Locate the cell with the specified text and output its (x, y) center coordinate. 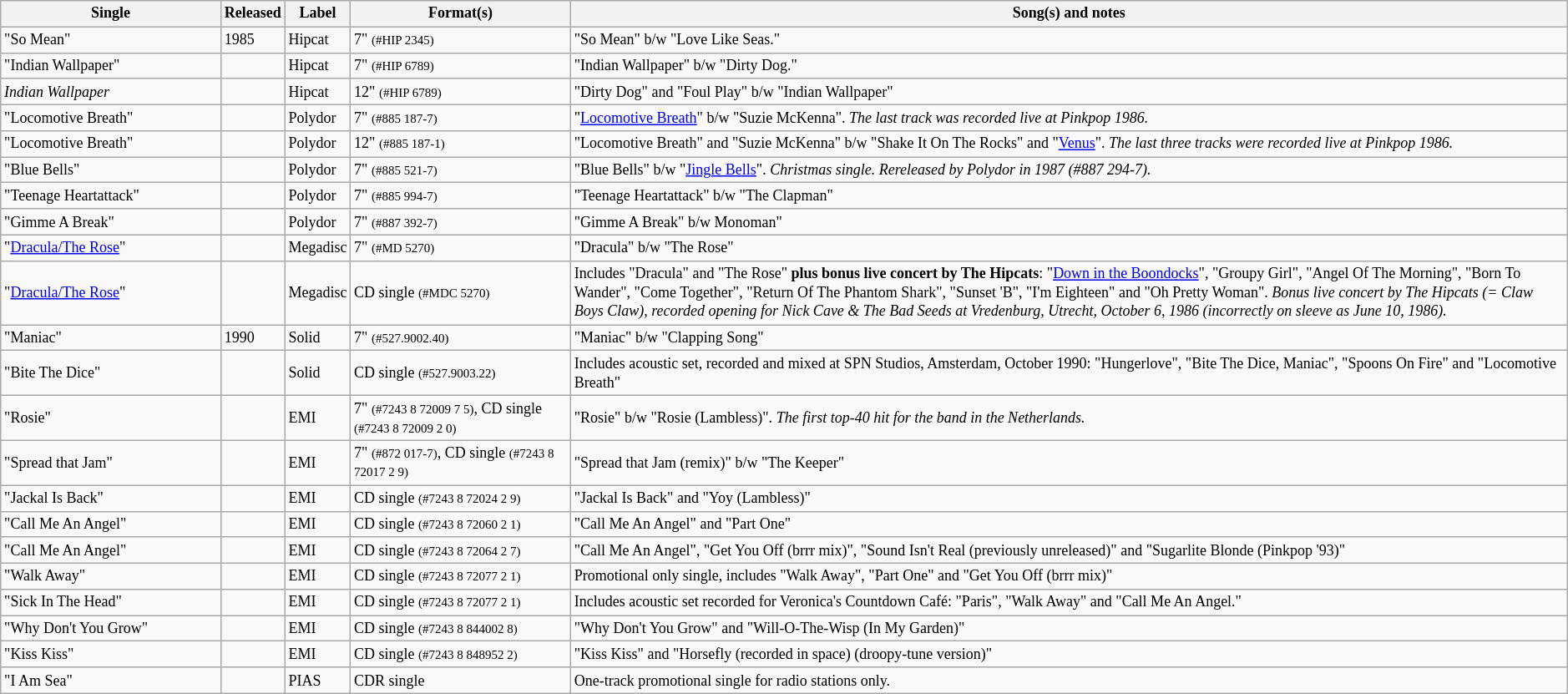
Indian Wallpaper (111, 92)
"I Am Sea" (111, 680)
PIAS (317, 680)
"Call Me An Angel" and "Part One" (1069, 524)
Format(s) (461, 13)
"Locomotive Breath" and "Suzie McKenna" b/w "Shake It On The Rocks" and "Venus". The last three tracks were recorded live at Pinkpop 1986. (1069, 144)
CD single (#7243 8 72064 2 7) (461, 550)
7" (#885 994-7) (461, 195)
"Kiss Kiss" (111, 655)
"Maniac" (111, 337)
"Sick In The Head" (111, 603)
1985 (252, 40)
"Locomotive Breath" b/w "Suzie McKenna". The last track was recorded live at Pinkpop 1986. (1069, 117)
7" (#MD 5270) (461, 247)
"Teenage Heartattack" b/w "The Clapman" (1069, 195)
CDR single (461, 680)
"So Mean" (111, 40)
Released (252, 13)
7" (#HIP 6789) (461, 65)
7" (#885 187-7) (461, 117)
"Blue Bells" (111, 170)
CD single (#527.9003.22) (461, 373)
"Walk Away" (111, 576)
CD single (#7243 8 844002 8) (461, 628)
CD single (#7243 8 848952 2) (461, 655)
"Jackal Is Back" (111, 498)
CD single (#7243 8 72060 2 1) (461, 524)
"Kiss Kiss" and "Horsefly (recorded in space) (droopy-tune version)" (1069, 655)
One-track promotional single for radio stations only. (1069, 680)
7" (#887 392-7) (461, 222)
"Call Me An Angel", "Get You Off (brrr mix)", "Sound Isn't Real (previously unreleased)" and "Sugarlite Blonde (Pinkpop '93)" (1069, 550)
"Bite The Dice" (111, 373)
Single (111, 13)
Includes acoustic set recorded for Veronica's Countdown Café: "Paris", "Walk Away" and "Call Me An Angel." (1069, 603)
"Blue Bells" b/w "Jingle Bells". Christmas single. Rereleased by Polydor in 1987 (#887 294-7). (1069, 170)
"Rosie" (111, 418)
CD single (#MDC 5270) (461, 292)
"Indian Wallpaper" (111, 65)
12" (#HIP 6789) (461, 92)
1990 (252, 337)
7" (#7243 8 72009 7 5), CD single (#7243 8 72009 2 0) (461, 418)
7" (#HIP 2345) (461, 40)
Song(s) and notes (1069, 13)
"Why Don't You Grow" and "Will-O-The-Wisp (In My Garden)" (1069, 628)
"Spread that Jam (remix)" b/w "The Keeper" (1069, 463)
"Teenage Heartattack" (111, 195)
"Maniac" b/w "Clapping Song" (1069, 337)
"Gimme A Break" b/w Monoman" (1069, 222)
7" (#527.9002.40) (461, 337)
"So Mean" b/w "Love Like Seas." (1069, 40)
"Jackal Is Back" and "Yoy (Lambless)" (1069, 498)
"Gimme A Break" (111, 222)
7" (#885 521-7) (461, 170)
Label (317, 13)
"Dracula" b/w "The Rose" (1069, 247)
"Why Don't You Grow" (111, 628)
12" (#885 187-1) (461, 144)
"Dirty Dog" and "Foul Play" b/w "Indian Wallpaper" (1069, 92)
CD single (#7243 8 72024 2 9) (461, 498)
"Indian Wallpaper" b/w "Dirty Dog." (1069, 65)
"Spread that Jam" (111, 463)
"Rosie" b/w "Rosie (Lambless)". The first top-40 hit for the band in the Netherlands. (1069, 418)
Promotional only single, includes "Walk Away", "Part One" and "Get You Off (brrr mix)" (1069, 576)
7" (#872 017-7), CD single (#7243 8 72017 2 9) (461, 463)
